Pinpoint the cell where the given text exists, returning its [X, Y] midpoint coordinate. 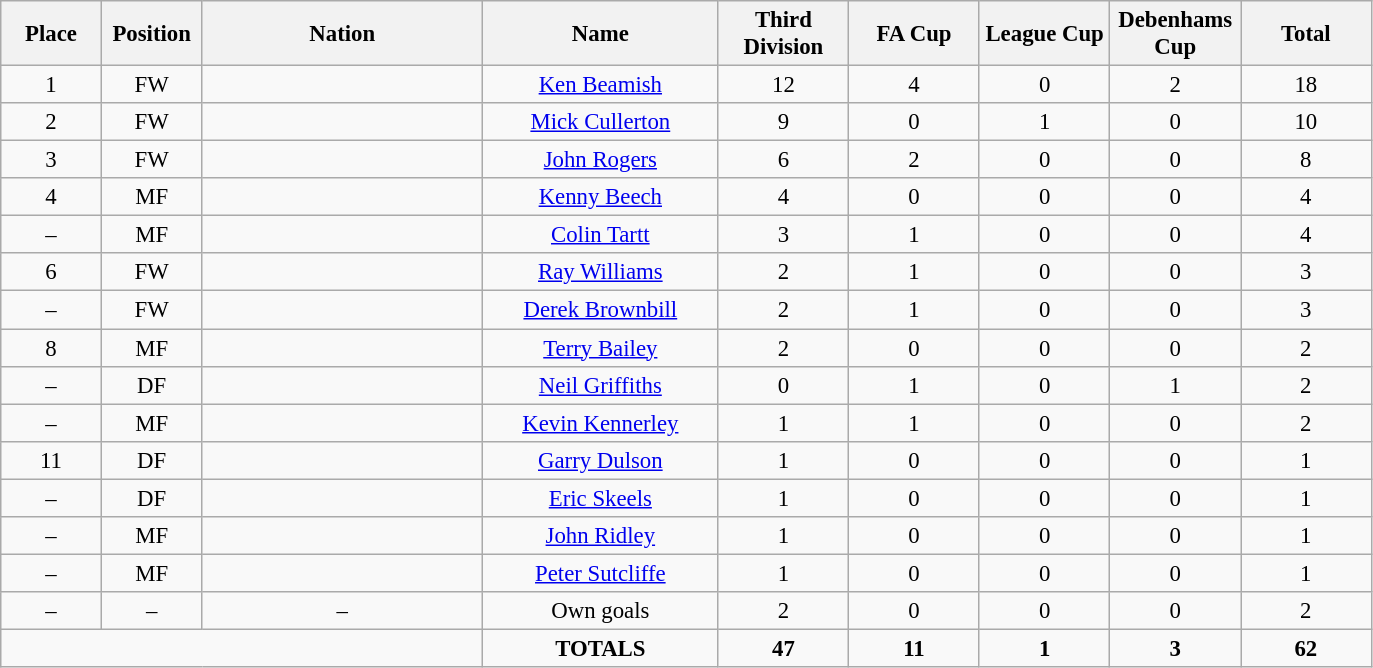
Neil Griffiths [601, 385]
TOTALS [601, 648]
62 [1306, 648]
Nation [342, 34]
10 [1306, 122]
9 [784, 122]
Ken Beamish [601, 85]
Eric Skeels [601, 498]
Ray Williams [601, 273]
47 [784, 648]
John Ridley [601, 536]
Name [601, 34]
Total [1306, 34]
Debenhams Cup [1176, 34]
Mick Cullerton [601, 122]
Terry Bailey [601, 348]
12 [784, 85]
Position [152, 34]
Colin Tartt [601, 235]
FA Cup [914, 34]
Kenny Beech [601, 197]
Third Division [784, 34]
Garry Dulson [601, 460]
Kevin Kennerley [601, 423]
Own goals [601, 611]
John Rogers [601, 160]
Place [52, 34]
League Cup [1044, 34]
Peter Sutcliffe [601, 573]
18 [1306, 85]
Derek Brownbill [601, 310]
